Find where the given text appears and provide that cell's center as (x, y) coordinate. 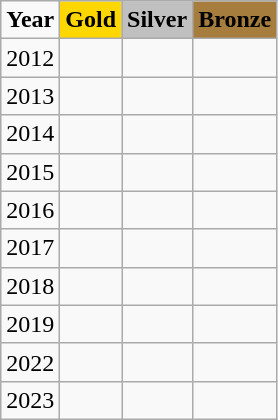
2023 (30, 400)
2014 (30, 134)
Bronze (235, 20)
2019 (30, 324)
Year (30, 20)
2016 (30, 210)
2022 (30, 362)
2015 (30, 172)
2012 (30, 58)
2017 (30, 248)
2013 (30, 96)
Gold (91, 20)
Silver (158, 20)
2018 (30, 286)
